Capture the cell that displays the provided text and extract its (X, Y) central coordinate. 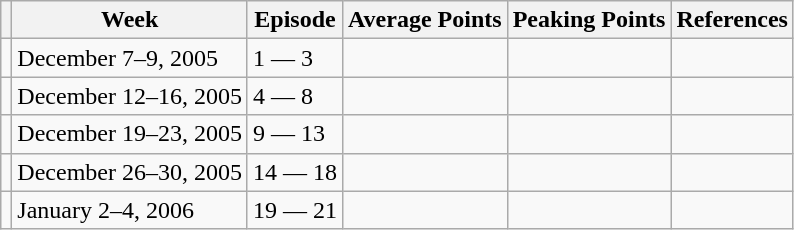
Episode (294, 20)
December 26–30, 2005 (130, 172)
References (732, 20)
9 — 13 (294, 134)
December 7–9, 2005 (130, 58)
Peaking Points (589, 20)
January 2–4, 2006 (130, 210)
1 — 3 (294, 58)
Average Points (426, 20)
19 — 21 (294, 210)
Week (130, 20)
December 19–23, 2005 (130, 134)
14 — 18 (294, 172)
4 — 8 (294, 96)
December 12–16, 2005 (130, 96)
